Scan for the cell matching the given text and deliver its (x, y) coordinate at center. 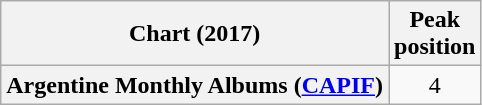
Argentine Monthly Albums (CAPIF) (195, 85)
4 (434, 85)
Peakposition (434, 34)
Chart (2017) (195, 34)
